Identify which cell holds the provided text, then report its [x, y] central coordinate. 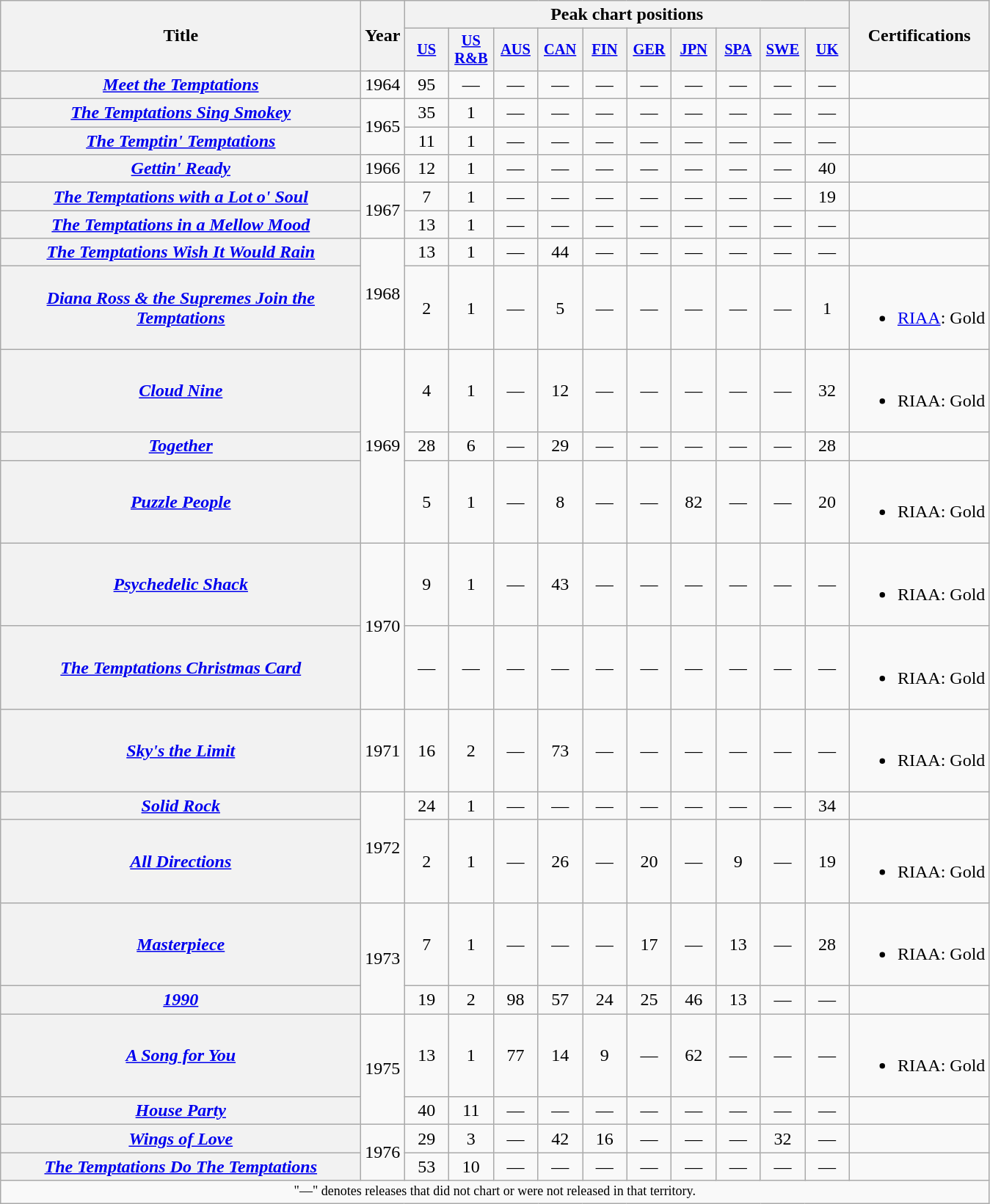
1971 [383, 750]
GER [649, 50]
34 [828, 806]
1965 [383, 127]
The Temptations with a Lot o' Soul [181, 197]
46 [694, 1000]
SWE [782, 50]
USR&B [471, 50]
77 [515, 1055]
The Temptations Christmas Card [181, 668]
1990 [181, 1000]
57 [561, 1000]
Meet the Temptations [181, 84]
Wings of Love [181, 1139]
Title [181, 36]
1972 [383, 847]
Puzzle People [181, 502]
UK [828, 50]
Cloud Nine [181, 390]
6 [471, 446]
The Temptations Sing Smokey [181, 113]
All Directions [181, 861]
The Temptin' Temptations [181, 141]
44 [561, 252]
FIN [605, 50]
JPN [694, 50]
The Temptations Wish It Would Rain [181, 252]
1975 [383, 1070]
95 [427, 84]
House Party [181, 1111]
3 [471, 1139]
1966 [383, 169]
Peak chart positions [627, 15]
Solid Rock [181, 806]
42 [561, 1139]
1969 [383, 446]
35 [427, 113]
43 [561, 584]
1973 [383, 958]
8 [561, 502]
CAN [561, 50]
73 [561, 750]
17 [649, 944]
AUS [515, 50]
26 [561, 861]
Diana Ross & the Supremes Join the Temptations [181, 308]
53 [427, 1167]
1968 [383, 293]
A Song for You [181, 1055]
Year [383, 36]
62 [694, 1055]
The Temptations Do The Temptations [181, 1167]
1970 [383, 626]
1967 [383, 211]
98 [515, 1000]
Gettin' Ready [181, 169]
Together [181, 446]
25 [649, 1000]
Sky's the Limit [181, 750]
Certifications [919, 36]
82 [694, 502]
Masterpiece [181, 944]
The Temptations in a Mellow Mood [181, 225]
Psychedelic Shack [181, 584]
1964 [383, 84]
US [427, 50]
"—" denotes releases that did not chart or were not released in that territory. [495, 1192]
10 [471, 1167]
14 [561, 1055]
4 [427, 390]
1976 [383, 1153]
SPA [738, 50]
